Capture the cell that displays the provided text and extract its (X, Y) central coordinate. 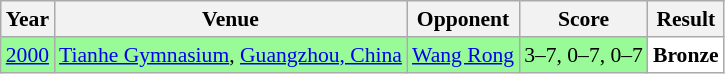
Wang Rong (463, 55)
Tianhe Gymnasium, Guangzhou, China (230, 55)
2000 (28, 55)
3–7, 0–7, 0–7 (584, 55)
Bronze (686, 55)
Opponent (463, 19)
Venue (230, 19)
Score (584, 19)
Year (28, 19)
Result (686, 19)
